From the cell containing the given text, extract its center point as [X, Y] coordinate. 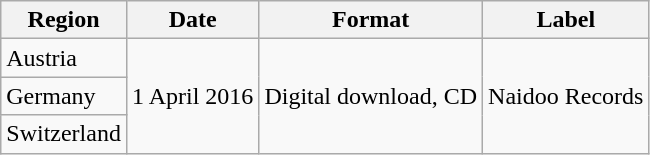
Digital download, CD [371, 96]
Austria [64, 58]
Germany [64, 96]
Format [371, 20]
1 April 2016 [192, 96]
Region [64, 20]
Switzerland [64, 134]
Naidoo Records [566, 96]
Date [192, 20]
Label [566, 20]
